Return [X, Y] of the center of cell containing provided text 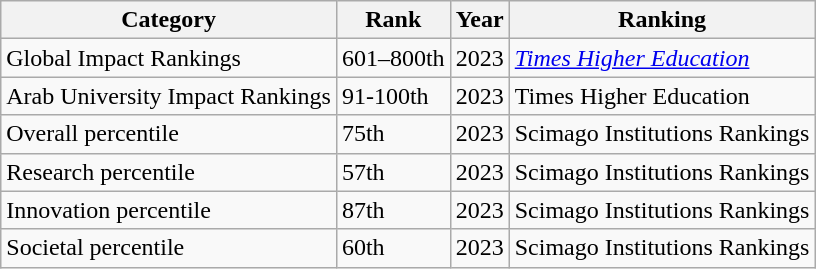
601–800th [393, 58]
Category [169, 20]
87th [393, 210]
Rank [393, 20]
Innovation percentile [169, 210]
Research percentile [169, 172]
Arab University Impact Rankings [169, 96]
Global Impact Rankings [169, 58]
Year [480, 20]
Overall percentile [169, 134]
60th [393, 248]
75th [393, 134]
91-100th [393, 96]
Societal percentile [169, 248]
Ranking [662, 20]
57th [393, 172]
